Determine the [X, Y] coordinate at the center of the cell enclosing the given text.  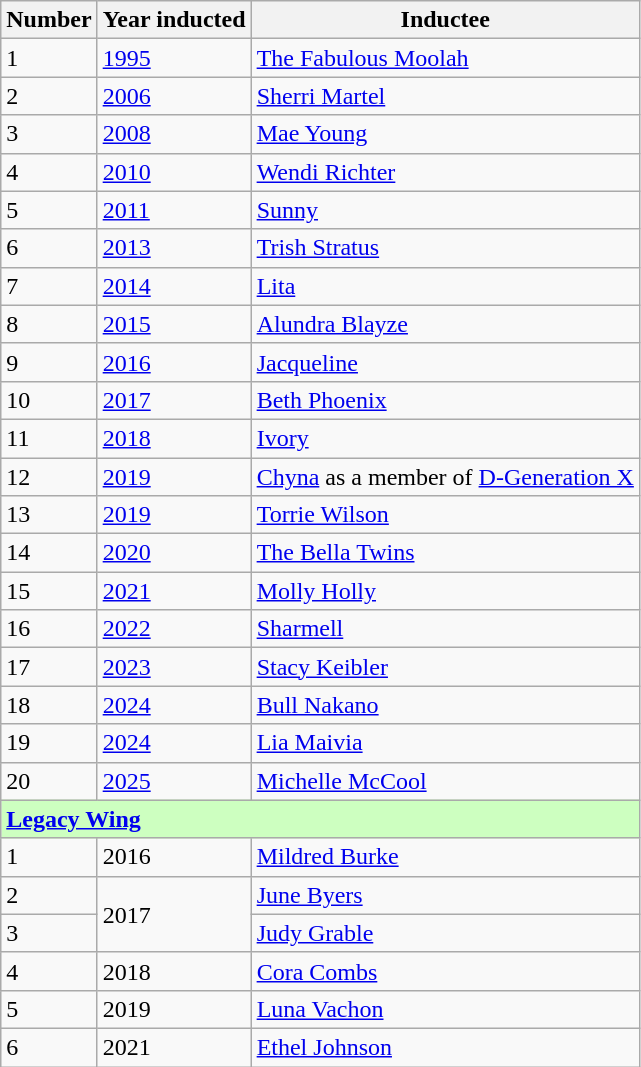
2011 [174, 210]
2025 [174, 781]
20 [49, 781]
2014 [174, 286]
Lia Maivia [445, 743]
2006 [174, 96]
Sharmell [445, 629]
Trish Stratus [445, 248]
Year inducted [174, 20]
Lita [445, 286]
June Byers [445, 895]
Mae Young [445, 134]
17 [49, 667]
2022 [174, 629]
Inductee [445, 20]
9 [49, 362]
12 [49, 477]
Michelle McCool [445, 781]
18 [49, 705]
Stacy Keibler [445, 667]
Sherri Martel [445, 96]
14 [49, 553]
16 [49, 629]
7 [49, 286]
Wendi Richter [445, 172]
2023 [174, 667]
19 [49, 743]
13 [49, 515]
2015 [174, 324]
2013 [174, 248]
Mildred Burke [445, 857]
Judy Grable [445, 933]
Ethel Johnson [445, 1047]
11 [49, 438]
1995 [174, 58]
Torrie Wilson [445, 515]
Ivory [445, 438]
2008 [174, 134]
Alundra Blayze [445, 324]
Chyna as a member of D-Generation X [445, 477]
Jacqueline [445, 362]
8 [49, 324]
10 [49, 400]
The Bella Twins [445, 553]
2020 [174, 553]
Luna Vachon [445, 1009]
Number [49, 20]
Bull Nakano [445, 705]
2010 [174, 172]
Cora Combs [445, 971]
Sunny [445, 210]
15 [49, 591]
Molly Holly [445, 591]
The Fabulous Moolah [445, 58]
Legacy Wing [320, 819]
Beth Phoenix [445, 400]
